Output the [X, Y] coordinate of the center of the cell containing the given text.  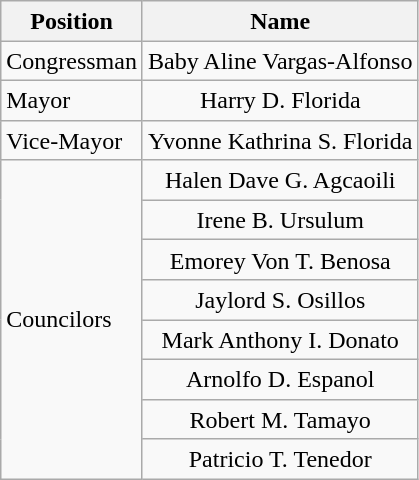
Patricio T. Tenedor [280, 459]
Mark Anthony I. Donato [280, 340]
Harry D. Florida [280, 100]
Councilors [72, 320]
Emorey Von T. Benosa [280, 260]
Baby Aline Vargas-Alfonso [280, 61]
Halen Dave G. Agcaoili [280, 180]
Mayor [72, 100]
Vice-Mayor [72, 140]
Robert M. Tamayo [280, 419]
Jaylord S. Osillos [280, 300]
Name [280, 21]
Position [72, 21]
Irene B. Ursulum [280, 220]
Congressman [72, 61]
Yvonne Kathrina S. Florida [280, 140]
Arnolfo D. Espanol [280, 379]
